Identify which cell holds the provided text, then report its (x, y) central coordinate. 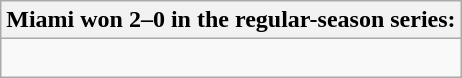
Miami won 2–0 in the regular-season series: (231, 20)
